Detect which cell encompasses the target text, then output its [X, Y] center coordinate. 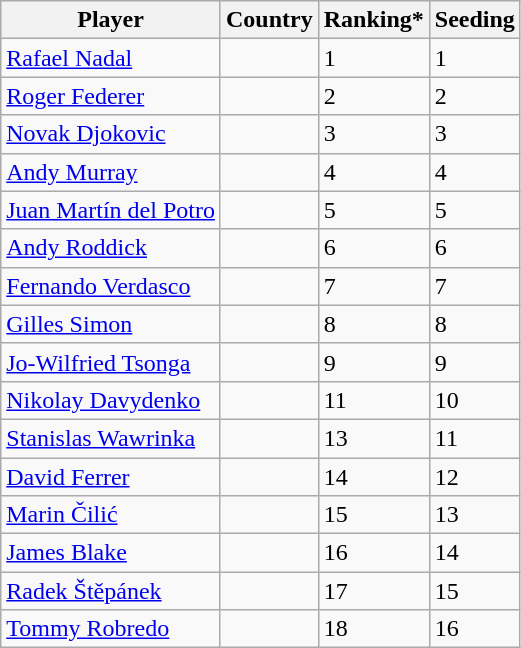
Jo-Wilfried Tsonga [111, 362]
Andy Murray [111, 172]
17 [374, 591]
Rafael Nadal [111, 58]
Andy Roddick [111, 248]
10 [474, 400]
Radek Štěpánek [111, 591]
Tommy Robredo [111, 629]
Roger Federer [111, 96]
Country [269, 20]
James Blake [111, 553]
Ranking* [374, 20]
Stanislas Wawrinka [111, 438]
David Ferrer [111, 477]
Gilles Simon [111, 324]
Marin Čilić [111, 515]
Novak Djokovic [111, 134]
12 [474, 477]
18 [374, 629]
Nikolay Davydenko [111, 400]
Player [111, 20]
Juan Martín del Potro [111, 210]
Seeding [474, 20]
Fernando Verdasco [111, 286]
